Pinpoint the cell where the given text exists, returning its [X, Y] midpoint coordinate. 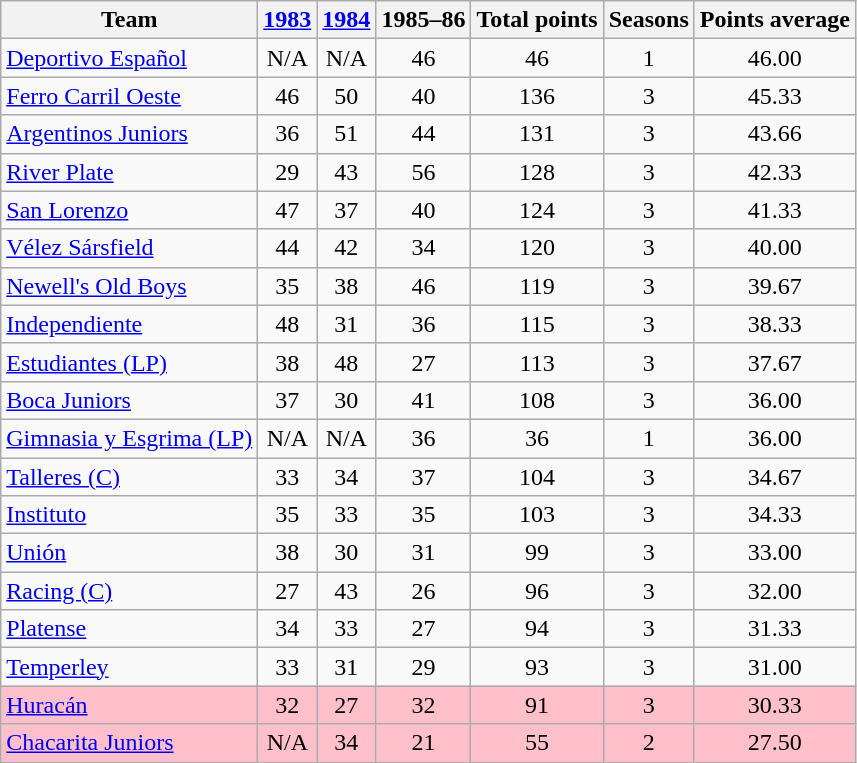
Points average [774, 20]
34.33 [774, 515]
Estudiantes (LP) [130, 362]
31.33 [774, 629]
2 [648, 743]
43.66 [774, 134]
Platense [130, 629]
136 [537, 96]
Vélez Sársfield [130, 248]
Racing (C) [130, 591]
31.00 [774, 667]
Temperley [130, 667]
46.00 [774, 58]
Boca Juniors [130, 400]
40.00 [774, 248]
41 [424, 400]
Huracán [130, 705]
50 [346, 96]
Newell's Old Boys [130, 286]
Total points [537, 20]
42 [346, 248]
104 [537, 477]
32.00 [774, 591]
1985–86 [424, 20]
Deportivo Español [130, 58]
56 [424, 172]
39.67 [774, 286]
120 [537, 248]
San Lorenzo [130, 210]
99 [537, 553]
103 [537, 515]
Seasons [648, 20]
128 [537, 172]
96 [537, 591]
45.33 [774, 96]
47 [288, 210]
94 [537, 629]
51 [346, 134]
27.50 [774, 743]
Independiente [130, 324]
33.00 [774, 553]
131 [537, 134]
Ferro Carril Oeste [130, 96]
93 [537, 667]
1984 [346, 20]
Unión [130, 553]
26 [424, 591]
1983 [288, 20]
115 [537, 324]
55 [537, 743]
Argentinos Juniors [130, 134]
41.33 [774, 210]
37.67 [774, 362]
21 [424, 743]
Talleres (C) [130, 477]
108 [537, 400]
34.67 [774, 477]
Instituto [130, 515]
30.33 [774, 705]
River Plate [130, 172]
Chacarita Juniors [130, 743]
91 [537, 705]
119 [537, 286]
Team [130, 20]
38.33 [774, 324]
Gimnasia y Esgrima (LP) [130, 438]
42.33 [774, 172]
124 [537, 210]
113 [537, 362]
